Determine the (X, Y) coordinate at the center of the cell enclosing the given text.  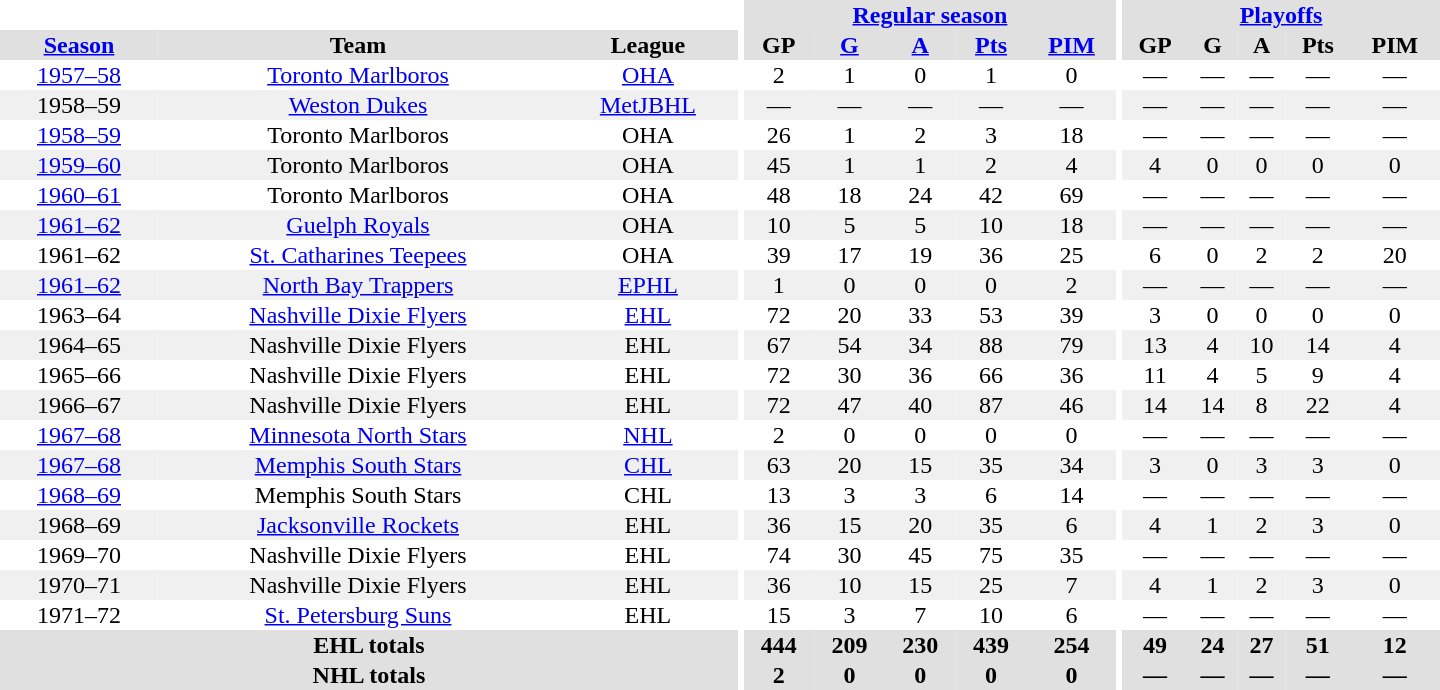
74 (778, 555)
46 (1071, 405)
1960–61 (79, 195)
87 (992, 405)
Guelph Royals (358, 225)
Jacksonville Rockets (358, 525)
EHL totals (369, 645)
League (648, 45)
22 (1318, 405)
75 (992, 555)
1971–72 (79, 615)
40 (920, 405)
Playoffs (1281, 15)
51 (1318, 645)
209 (850, 645)
439 (992, 645)
49 (1155, 645)
53 (992, 315)
63 (778, 465)
66 (992, 375)
St. Catharines Teepees (358, 255)
MetJBHL (648, 105)
69 (1071, 195)
17 (850, 255)
1957–58 (79, 75)
8 (1262, 405)
67 (778, 345)
79 (1071, 345)
42 (992, 195)
Season (79, 45)
54 (850, 345)
27 (1262, 645)
Weston Dukes (358, 105)
North Bay Trappers (358, 285)
NHL (648, 435)
1963–64 (79, 315)
EPHL (648, 285)
1959–60 (79, 165)
Team (358, 45)
NHL totals (369, 675)
254 (1071, 645)
Minnesota North Stars (358, 435)
11 (1155, 375)
1969–70 (79, 555)
48 (778, 195)
1964–65 (79, 345)
26 (778, 135)
88 (992, 345)
47 (850, 405)
33 (920, 315)
230 (920, 645)
444 (778, 645)
1970–71 (79, 585)
St. Petersburg Suns (358, 615)
Regular season (930, 15)
1965–66 (79, 375)
9 (1318, 375)
19 (920, 255)
1966–67 (79, 405)
12 (1395, 645)
